Determine the [x, y] coordinate at the center of the cell enclosing the given text.  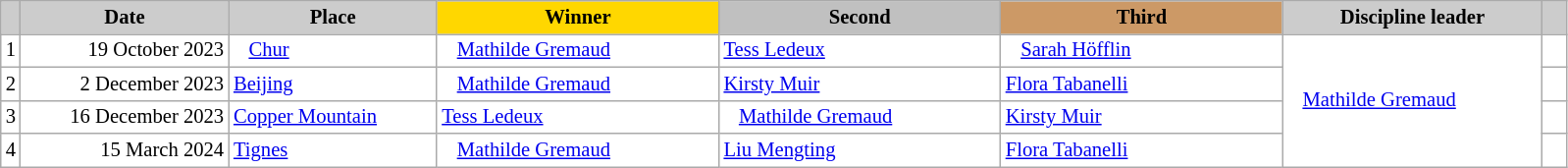
15 March 2024 [125, 150]
2 [11, 84]
Third [1142, 17]
Sarah Höfflin [1142, 50]
Beijing [333, 84]
19 October 2023 [125, 50]
Place [333, 17]
4 [11, 150]
3 [11, 117]
Winner [577, 17]
16 December 2023 [125, 117]
Tignes [333, 150]
Discipline leader [1413, 17]
Copper Mountain [333, 117]
Chur [333, 50]
1 [11, 50]
2 December 2023 [125, 84]
Liu Mengting [860, 150]
Second [860, 17]
Date [125, 17]
